Output the (x, y) coordinate of the center of the cell containing the given text.  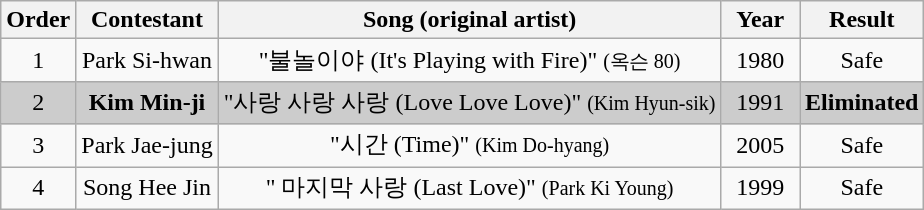
"불놀이야 (It's Playing with Fire)" (옥슨 80) (470, 60)
Kim Min-ji (147, 102)
2005 (760, 146)
3 (38, 146)
Order (38, 20)
" 마지막 사랑 (Last Love)" (Park Ki Young) (470, 188)
4 (38, 188)
Park Si-hwan (147, 60)
Result (862, 20)
Park Jae-jung (147, 146)
Song Hee Jin (147, 188)
"사랑 사랑 사랑 (Love Love Love)" (Kim Hyun-sik) (470, 102)
Eliminated (862, 102)
Contestant (147, 20)
Year (760, 20)
Song (original artist) (470, 20)
1999 (760, 188)
"시간 (Time)" (Kim Do-hyang) (470, 146)
2 (38, 102)
1 (38, 60)
1991 (760, 102)
1980 (760, 60)
